Pinpoint the cell where the given text exists, returning its (x, y) midpoint coordinate. 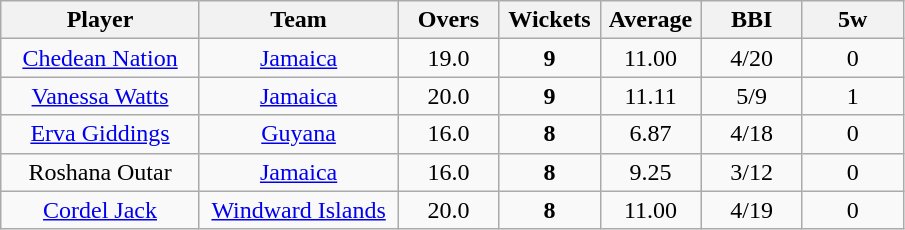
Cordel Jack (100, 210)
6.87 (650, 134)
BBI (752, 20)
5/9 (752, 96)
Guyana (298, 134)
Average (650, 20)
9.25 (650, 172)
Vanessa Watts (100, 96)
Overs (448, 20)
Windward Islands (298, 210)
4/18 (752, 134)
19.0 (448, 58)
Wickets (550, 20)
Team (298, 20)
Chedean Nation (100, 58)
5w (852, 20)
11.11 (650, 96)
4/19 (752, 210)
1 (852, 96)
3/12 (752, 172)
Erva Giddings (100, 134)
Roshana Outar (100, 172)
Player (100, 20)
4/20 (752, 58)
